Pinpoint the cell where the given text exists, returning its [X, Y] midpoint coordinate. 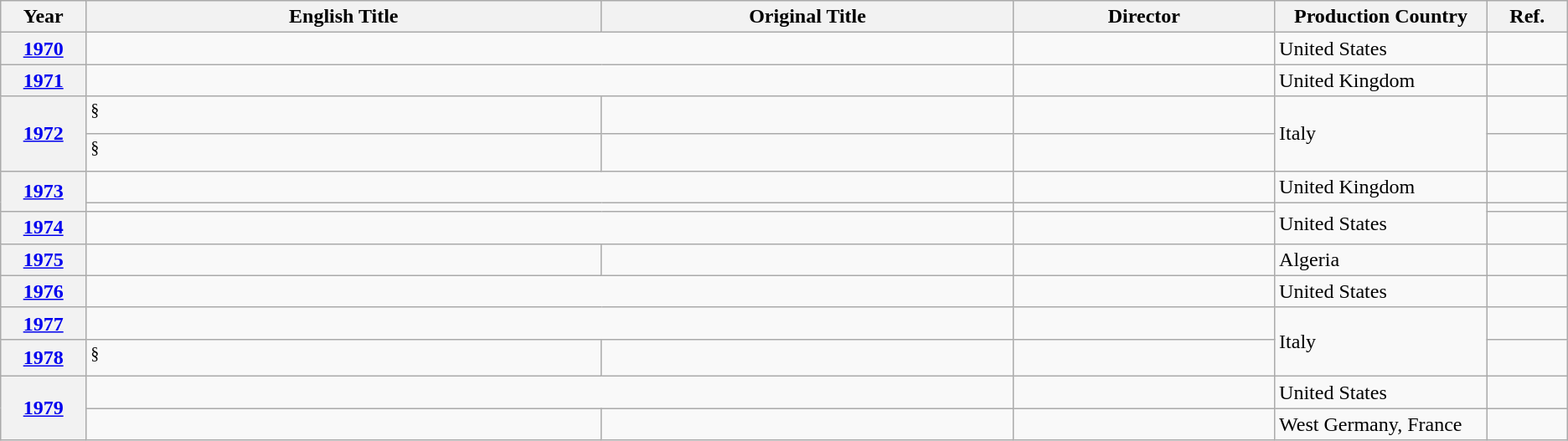
Year [44, 17]
1977 [44, 323]
Ref. [1527, 17]
1974 [44, 228]
Director [1144, 17]
Original Title [807, 17]
Algeria [1381, 259]
West Germany, France [1381, 424]
1975 [44, 259]
1972 [44, 134]
1978 [44, 358]
1973 [44, 191]
1970 [44, 49]
English Title [343, 17]
1979 [44, 408]
Production Country [1381, 17]
1976 [44, 291]
1971 [44, 80]
